Return (x, y) of the center of cell containing provided text 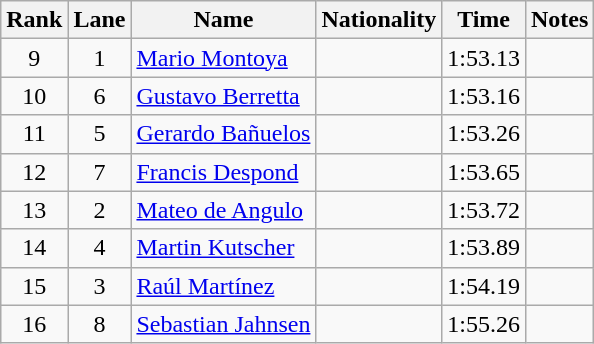
1:53.13 (484, 58)
7 (100, 172)
1:53.16 (484, 96)
Francis Despond (224, 172)
8 (100, 324)
1 (100, 58)
Gerardo Bañuelos (224, 134)
14 (34, 248)
Mario Montoya (224, 58)
1:54.19 (484, 286)
Sebastian Jahnsen (224, 324)
3 (100, 286)
1:53.89 (484, 248)
Name (224, 20)
1:53.72 (484, 210)
Rank (34, 20)
15 (34, 286)
9 (34, 58)
Martin Kutscher (224, 248)
11 (34, 134)
Gustavo Berretta (224, 96)
Time (484, 20)
4 (100, 248)
Lane (100, 20)
6 (100, 96)
13 (34, 210)
2 (100, 210)
1:53.26 (484, 134)
12 (34, 172)
Nationality (379, 20)
10 (34, 96)
Mateo de Angulo (224, 210)
Raúl Martínez (224, 286)
5 (100, 134)
Notes (559, 20)
1:53.65 (484, 172)
16 (34, 324)
1:55.26 (484, 324)
